Extract the [X, Y] coordinate from the center of the cell holding the provided text.  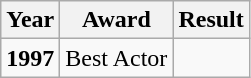
Result [211, 20]
1997 [30, 58]
Award [116, 20]
Best Actor [116, 58]
Year [30, 20]
